Provide the [x, y] coordinate of the cell's center where the given text is located.  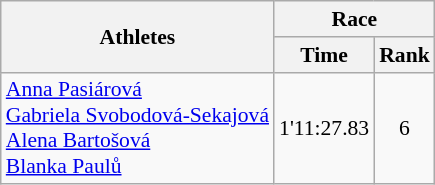
Time [324, 55]
6 [404, 128]
Race [354, 19]
Anna PasiárováGabriela Svobodová-SekajováAlena BartošováBlanka Paulů [138, 128]
Athletes [138, 36]
Rank [404, 55]
1'11:27.83 [324, 128]
